Detect which cell encompasses the target text, then output its [X, Y] center coordinate. 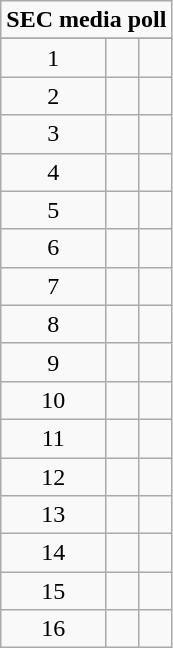
12 [54, 477]
2 [54, 96]
14 [54, 553]
SEC media poll [86, 20]
9 [54, 362]
5 [54, 210]
6 [54, 248]
4 [54, 172]
10 [54, 400]
16 [54, 629]
15 [54, 591]
11 [54, 438]
1 [54, 58]
7 [54, 286]
8 [54, 324]
13 [54, 515]
3 [54, 134]
